Find where the given text appears and provide that cell's center as [X, Y] coordinate. 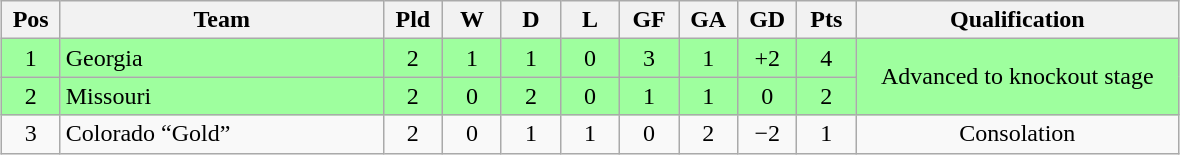
D [530, 20]
−2 [768, 134]
Colorado “Gold” [222, 134]
GA [708, 20]
Qualification [1018, 20]
+2 [768, 58]
Consolation [1018, 134]
W [472, 20]
Pos [30, 20]
Georgia [222, 58]
Missouri [222, 96]
Pts [826, 20]
GF [650, 20]
GD [768, 20]
Advanced to knockout stage [1018, 77]
Team [222, 20]
L [590, 20]
4 [826, 58]
Pld [412, 20]
